Return the (x, y) coordinate for the center point of the cell that contains the specified text.  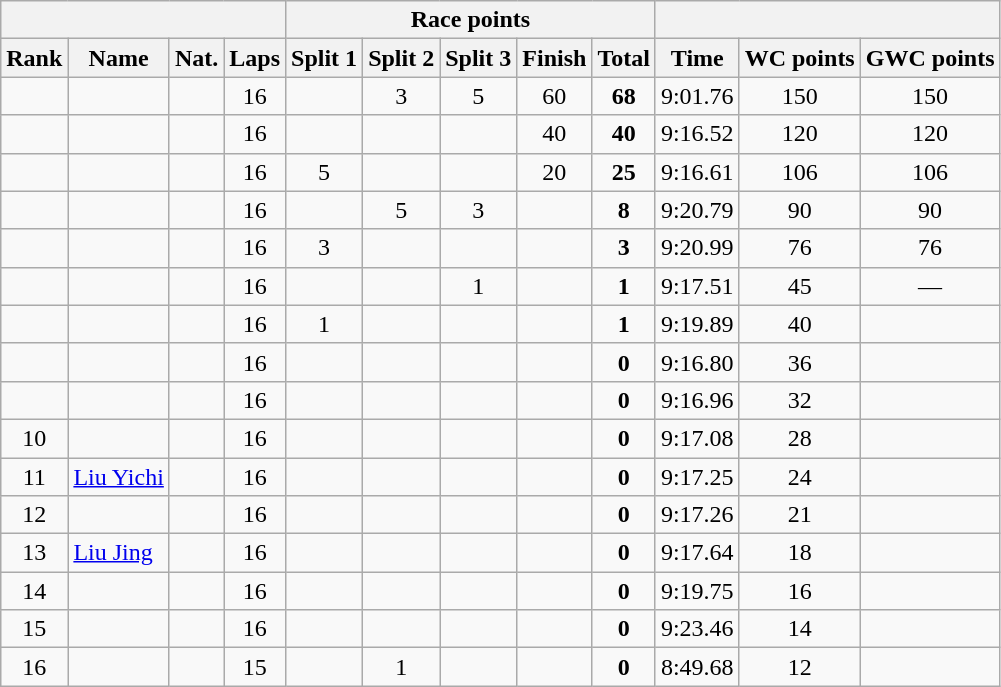
Name (119, 58)
60 (554, 96)
68 (624, 96)
13 (34, 553)
Finish (554, 58)
28 (800, 438)
20 (554, 172)
Split 2 (402, 58)
9:17.08 (697, 438)
9:19.75 (697, 591)
WC points (800, 58)
36 (800, 362)
9:17.25 (697, 477)
Race points (471, 20)
9:23.46 (697, 629)
18 (800, 553)
9:01.76 (697, 96)
9:20.79 (697, 210)
Rank (34, 58)
8 (624, 210)
Split 3 (478, 58)
9:17.51 (697, 286)
Nat. (196, 58)
9:17.26 (697, 515)
9:16.61 (697, 172)
Split 1 (324, 58)
9:16.96 (697, 400)
11 (34, 477)
GWC points (930, 58)
9:17.64 (697, 553)
21 (800, 515)
45 (800, 286)
Liu Jing (119, 553)
9:16.80 (697, 362)
32 (800, 400)
24 (800, 477)
9:16.52 (697, 134)
— (930, 286)
10 (34, 438)
Liu Yichi (119, 477)
9:19.89 (697, 324)
Laps (255, 58)
8:49.68 (697, 667)
Total (624, 58)
9:20.99 (697, 248)
Time (697, 58)
25 (624, 172)
